Detect which cell encompasses the target text, then output its (X, Y) center coordinate. 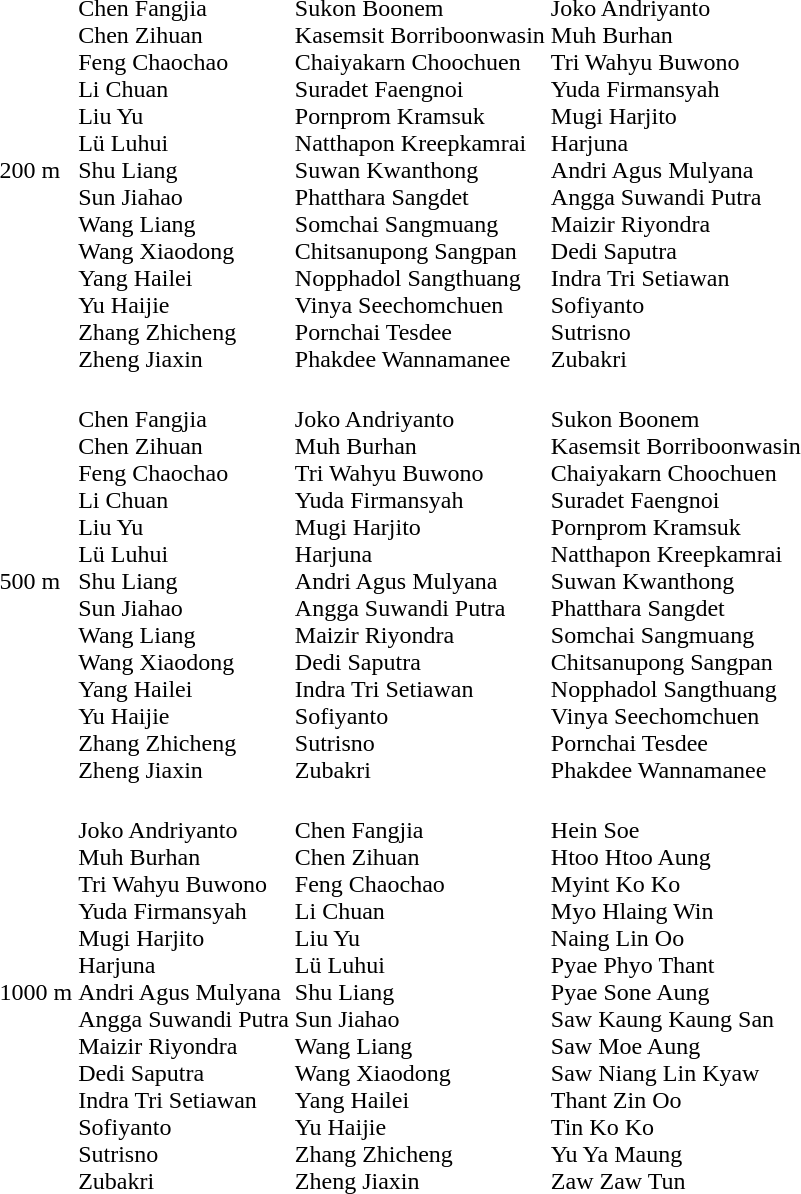
Chen FangjiaChen ZihuanFeng ChaochaoLi ChuanLiu YuLü LuhuiShu LiangSun JiahaoWang LiangWang XiaodongYang HaileiYu HaijieZhang ZhichengZheng Jiaxin (184, 581)
